Search for the cell housing the specified text and yield its (X, Y) center coordinate. 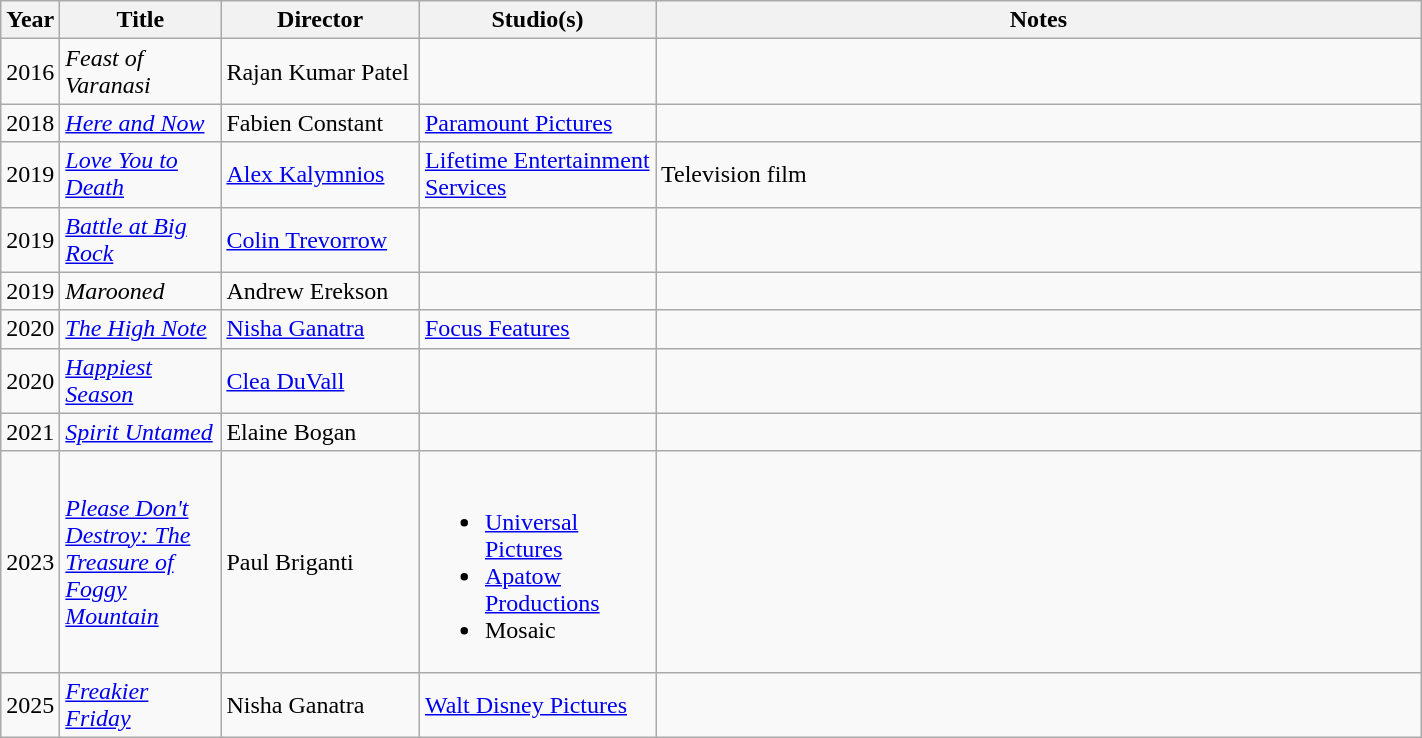
Director (320, 20)
The High Note (140, 329)
Walt Disney Pictures (537, 704)
Andrew Erekson (320, 291)
Alex Kalymnios (320, 174)
Marooned (140, 291)
Fabien Constant (320, 123)
Clea DuVall (320, 380)
Spirit Untamed (140, 432)
2025 (30, 704)
2016 (30, 72)
Lifetime Entertainment Services (537, 174)
Focus Features (537, 329)
Love You to Death (140, 174)
Television film (1039, 174)
Rajan Kumar Patel (320, 72)
2018 (30, 123)
Battle at Big Rock (140, 240)
2021 (30, 432)
Title (140, 20)
Paramount Pictures (537, 123)
Here and Now (140, 123)
Freakier Friday (140, 704)
Universal PicturesApatow ProductionsMosaic (537, 562)
Studio(s) (537, 20)
Colin Trevorrow (320, 240)
Happiest Season (140, 380)
Elaine Bogan (320, 432)
Year (30, 20)
2023 (30, 562)
Feast of Varanasi (140, 72)
Notes (1039, 20)
Paul Briganti (320, 562)
Please Don't Destroy: The Treasure of Foggy Mountain (140, 562)
